Return [X, Y] of the center of cell containing provided text 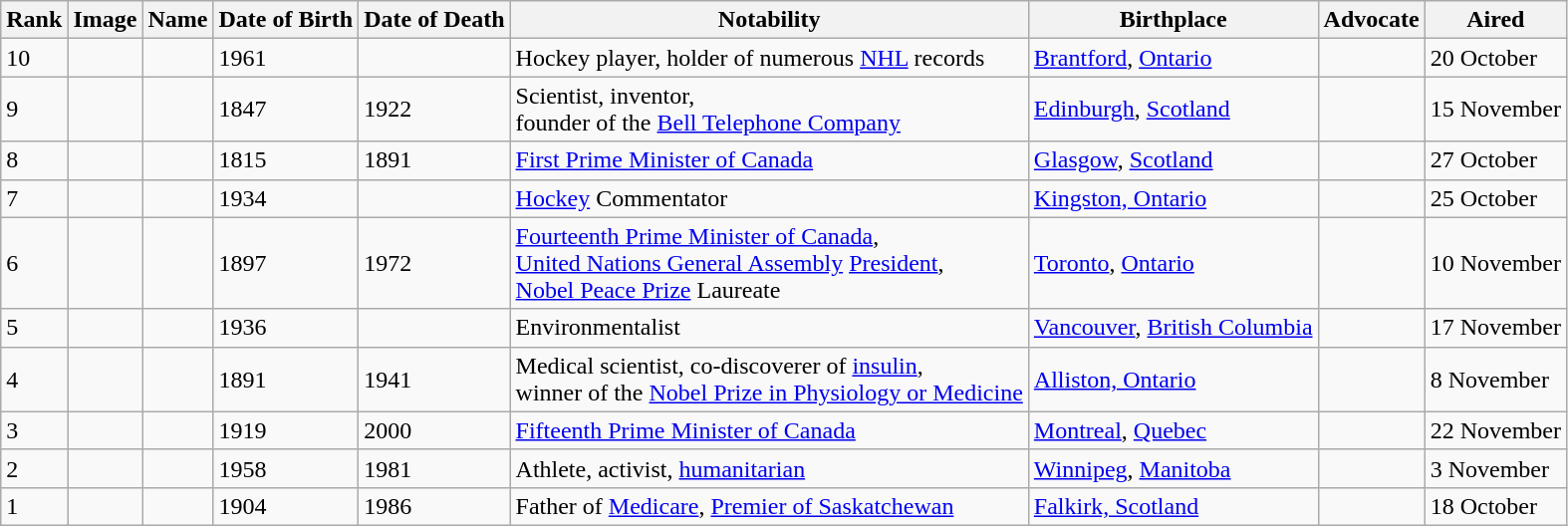
8 [34, 160]
Toronto, Ontario [1174, 263]
1815 [286, 160]
Fourteenth Prime Minister of Canada, United Nations General Assembly President, Nobel Peace Prize Laureate [769, 263]
Father of Medicare, Premier of Saskatchewan [769, 506]
Name [177, 20]
15 November [1495, 110]
27 October [1495, 160]
25 October [1495, 198]
1922 [434, 110]
First Prime Minister of Canada [769, 160]
Edinburgh, Scotland [1174, 110]
1972 [434, 263]
20 October [1495, 58]
1847 [286, 110]
1941 [434, 379]
4 [34, 379]
Kingston, Ontario [1174, 198]
1 [34, 506]
Glasgow, Scotland [1174, 160]
Athlete, activist, humanitarian [769, 468]
Falkirk, Scotland [1174, 506]
10 November [1495, 263]
Environmentalist [769, 328]
Alliston, Ontario [1174, 379]
Aired [1495, 20]
18 October [1495, 506]
1934 [286, 198]
Date of Death [434, 20]
3 [34, 430]
1936 [286, 328]
Winnipeg, Manitoba [1174, 468]
5 [34, 328]
2000 [434, 430]
1897 [286, 263]
Date of Birth [286, 20]
3 November [1495, 468]
1961 [286, 58]
7 [34, 198]
Birthplace [1174, 20]
10 [34, 58]
1904 [286, 506]
Hockey player, holder of numerous NHL records [769, 58]
Rank [34, 20]
1981 [434, 468]
1919 [286, 430]
8 November [1495, 379]
Brantford, Ontario [1174, 58]
17 November [1495, 328]
1986 [434, 506]
9 [34, 110]
Fifteenth Prime Minister of Canada [769, 430]
1958 [286, 468]
2 [34, 468]
Notability [769, 20]
Advocate [1371, 20]
6 [34, 263]
22 November [1495, 430]
Hockey Commentator [769, 198]
Medical scientist, co-discoverer of insulin, winner of the Nobel Prize in Physiology or Medicine [769, 379]
Scientist, inventor, founder of the Bell Telephone Company [769, 110]
Montreal, Quebec [1174, 430]
Vancouver, British Columbia [1174, 328]
Image [106, 20]
